Determine the (X, Y) coordinate at the center of the cell enclosing the given text.  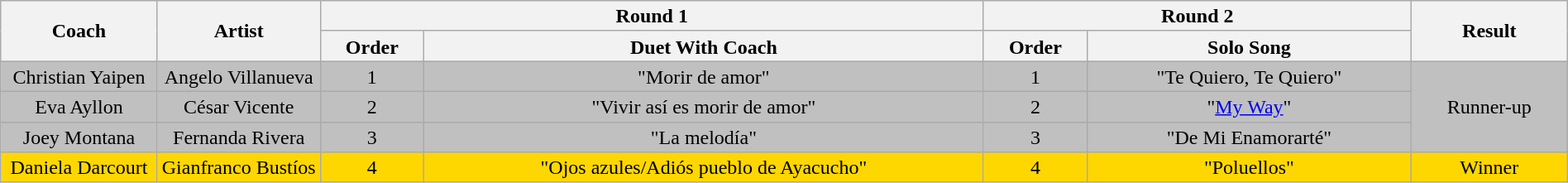
"Vivir así es morir de amor" (703, 106)
"My Way" (1250, 106)
Artist (238, 31)
Daniela Darcourt (79, 167)
Coach (79, 31)
Angelo Villanueva (238, 76)
Fernanda Rivera (238, 137)
Duet With Coach (703, 46)
Result (1489, 31)
Eva Ayllon (79, 106)
Joey Montana (79, 137)
César Vicente (238, 106)
"Poluellos" (1250, 167)
Runner-up (1489, 107)
Winner (1489, 167)
Solo Song (1250, 46)
Round 2 (1198, 17)
"Morir de amor" (703, 76)
Gianfranco Bustíos (238, 167)
"La melodía" (703, 137)
"De Mi Enamorarté" (1250, 137)
Christian Yaipen (79, 76)
Round 1 (652, 17)
"Ojos azules/Adiós pueblo de Ayacucho" (703, 167)
"Te Quiero, Te Quiero" (1250, 76)
